Output the [x, y] coordinate of the center of the cell containing the given text.  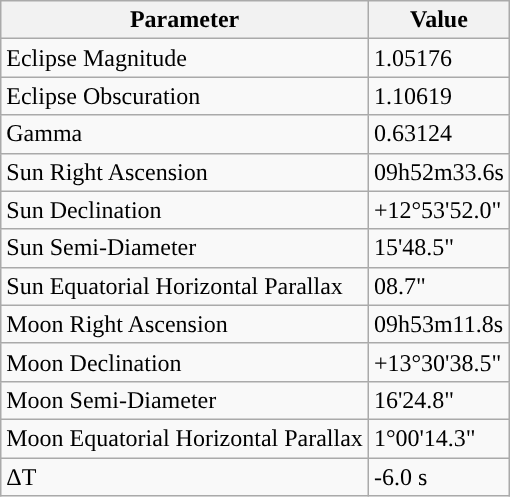
Gamma [185, 134]
Sun Right Ascension [185, 172]
1.05176 [438, 58]
-6.0 s [438, 477]
09h53m11.8s [438, 324]
08.7" [438, 286]
+12°53'52.0" [438, 210]
0.63124 [438, 134]
+13°30'38.5" [438, 362]
09h52m33.6s [438, 172]
Eclipse Magnitude [185, 58]
ΔT [185, 477]
Sun Equatorial Horizontal Parallax [185, 286]
Moon Semi-Diameter [185, 400]
1°00'14.3" [438, 438]
Sun Declination [185, 210]
Moon Right Ascension [185, 324]
Value [438, 20]
16'24.8" [438, 400]
15'48.5" [438, 248]
Sun Semi-Diameter [185, 248]
Moon Equatorial Horizontal Parallax [185, 438]
Moon Declination [185, 362]
1.10619 [438, 96]
Eclipse Obscuration [185, 96]
Parameter [185, 20]
